For the text-containing cell, return its midpoint in (x, y) coordinate format. 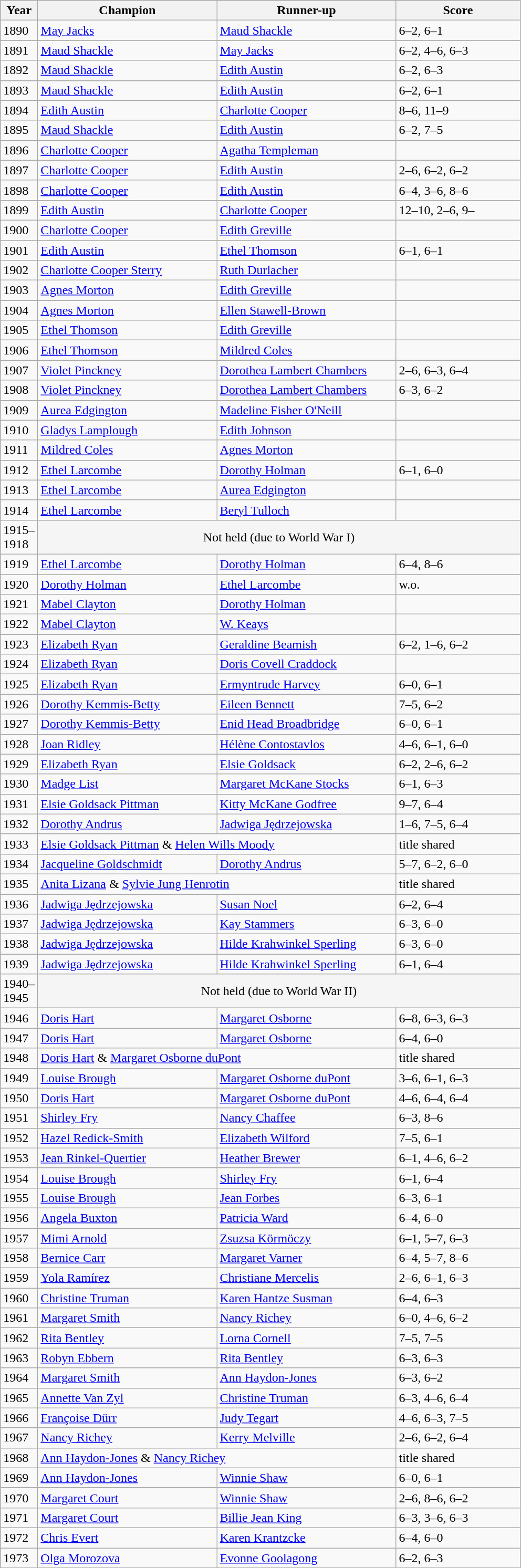
1890 (19, 30)
6–1, 6–1 (458, 250)
Heather Brewer (307, 1158)
9–7, 6–4 (458, 804)
Bernice Carr (127, 1258)
Ermyntrude Harvey (307, 684)
Robyn Ebbern (127, 1358)
6–3, 6–1 (458, 1198)
6–1, 4–6, 6–2 (458, 1158)
6–2, 2–6, 6–2 (458, 764)
1891 (19, 50)
6–2, 7–5 (458, 130)
Ruth Durlacher (307, 270)
1934 (19, 864)
2–6, 6–2, 6–2 (458, 170)
Edith Johnson (307, 430)
1966 (19, 1418)
1971 (19, 1518)
1895 (19, 130)
1928 (19, 744)
1965 (19, 1398)
1958 (19, 1258)
Score (458, 11)
6–4, 8–6 (458, 564)
1913 (19, 490)
Eileen Bennett (307, 704)
1926 (19, 704)
Patricia Ward (307, 1218)
1933 (19, 844)
Lorna Cornell (307, 1338)
Anita Lizana & Sylvie Jung Henrotin (217, 884)
1931 (19, 804)
7–5, 6–1 (458, 1138)
Kay Stammers (307, 924)
Madeline Fisher O'Neill (307, 410)
Olga Morozova (127, 1558)
1920 (19, 584)
6–1, 6–0 (458, 470)
Karen Krantzcke (307, 1538)
Runner-up (307, 11)
Madge List (127, 784)
Elsie Goldsack Pittman (127, 804)
Kitty McKane Godfree (307, 804)
1940–1945 (19, 991)
1961 (19, 1318)
1898 (19, 190)
1910 (19, 430)
1949 (19, 1078)
1937 (19, 924)
1907 (19, 370)
1953 (19, 1158)
1962 (19, 1338)
Billie Jean King (307, 1518)
1957 (19, 1238)
6–4, 5–7, 8–6 (458, 1258)
1973 (19, 1558)
1901 (19, 250)
Chris Evert (127, 1538)
1896 (19, 150)
1905 (19, 330)
4–6, 6–4, 6–4 (458, 1098)
1912 (19, 470)
1964 (19, 1378)
Elsie Goldsack Pittman & Helen Wills Moody (217, 844)
1956 (19, 1218)
6–1, 6–3 (458, 784)
Christiane Mercelis (307, 1278)
Not held (due to World War I) (279, 537)
1908 (19, 390)
Evonne Goolagong (307, 1558)
1948 (19, 1058)
1960 (19, 1298)
1947 (19, 1038)
1963 (19, 1358)
Jean Rinkel-Quertier (127, 1158)
Annette Van Zyl (127, 1398)
Margaret Varner (307, 1258)
Champion (127, 11)
Karen Hantze Susman (307, 1298)
1930 (19, 784)
Jacqueline Goldschmidt (127, 864)
1924 (19, 664)
Elsie Goldsack (307, 764)
1893 (19, 90)
6–3, 6–3 (458, 1358)
1904 (19, 310)
1906 (19, 350)
1932 (19, 824)
1915–1918 (19, 537)
1951 (19, 1118)
2–6, 6–1, 6–3 (458, 1278)
Jean Forbes (307, 1198)
1927 (19, 724)
6–4, 3–6, 8–6 (458, 190)
Agatha Templeman (307, 150)
1909 (19, 410)
Hélène Contostavlos (307, 744)
1914 (19, 510)
Gladys Lamplough (127, 430)
1969 (19, 1478)
Angela Buxton (127, 1218)
12–10, 2–6, 9– (458, 210)
Geraldine Beamish (307, 644)
Nancy Chaffee (307, 1118)
Susan Noel (307, 904)
1–6, 7–5, 6–4 (458, 824)
7–5, 6–2 (458, 704)
1938 (19, 944)
Doris Covell Craddock (307, 664)
4–6, 6–3, 7–5 (458, 1418)
6–3, 4–6, 6–4 (458, 1398)
Judy Tegart (307, 1418)
1921 (19, 604)
1902 (19, 270)
1968 (19, 1458)
1900 (19, 230)
6–4, 6–3 (458, 1298)
1922 (19, 624)
1967 (19, 1438)
Kerry Melville (307, 1438)
1955 (19, 1198)
Yola Ramírez (127, 1278)
Year (19, 11)
Françoise Dürr (127, 1418)
Zsuzsa Körmöczy (307, 1238)
1925 (19, 684)
1954 (19, 1178)
Hazel Redick-Smith (127, 1138)
1972 (19, 1538)
Mimi Arnold (127, 1238)
7–5, 7–5 (458, 1338)
5–7, 6–2, 6–0 (458, 864)
1894 (19, 110)
1959 (19, 1278)
3–6, 6–1, 6–3 (458, 1078)
2–6, 6–3, 6–4 (458, 370)
W. Keays (307, 624)
6–0, 4–6, 6–2 (458, 1318)
6–3, 8–6 (458, 1118)
1919 (19, 564)
1950 (19, 1098)
Elizabeth Wilford (307, 1138)
6–8, 6–3, 6–3 (458, 1018)
8–6, 11–9 (458, 110)
1923 (19, 644)
Charlotte Cooper Sterry (127, 270)
6–1, 5–7, 6–3 (458, 1238)
1939 (19, 964)
2–6, 6–2, 6–4 (458, 1438)
Ellen Stawell-Brown (307, 310)
1892 (19, 70)
2–6, 8–6, 6–2 (458, 1498)
Joan Ridley (127, 744)
1970 (19, 1498)
w.o. (458, 584)
6–2, 1–6, 6–2 (458, 644)
Ann Haydon-Jones & Nancy Richey (217, 1458)
6–3, 3–6, 6–3 (458, 1518)
Margaret McKane Stocks (307, 784)
1899 (19, 210)
1929 (19, 764)
1903 (19, 290)
Not held (due to World War II) (279, 991)
1897 (19, 170)
6–2, 4–6, 6–3 (458, 50)
Doris Hart & Margaret Osborne duPont (217, 1058)
1946 (19, 1018)
Enid Head Broadbridge (307, 724)
1952 (19, 1138)
Beryl Tulloch (307, 510)
6–2, 6–4 (458, 904)
4–6, 6–1, 6–0 (458, 744)
1935 (19, 884)
1936 (19, 904)
1911 (19, 450)
